Determine the [x, y] coordinate at the center of the cell enclosing the given text.  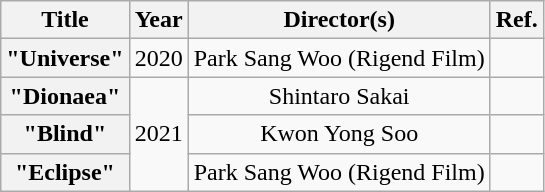
Director(s) [339, 20]
Shintaro Sakai [339, 96]
Year [158, 20]
Kwon Yong Soo [339, 134]
"Blind" [65, 134]
"Eclipse" [65, 172]
2021 [158, 134]
Ref. [516, 20]
"Dionaea" [65, 96]
Title [65, 20]
2020 [158, 58]
"Universe" [65, 58]
